From the cell containing the given text, extract its center point as (x, y) coordinate. 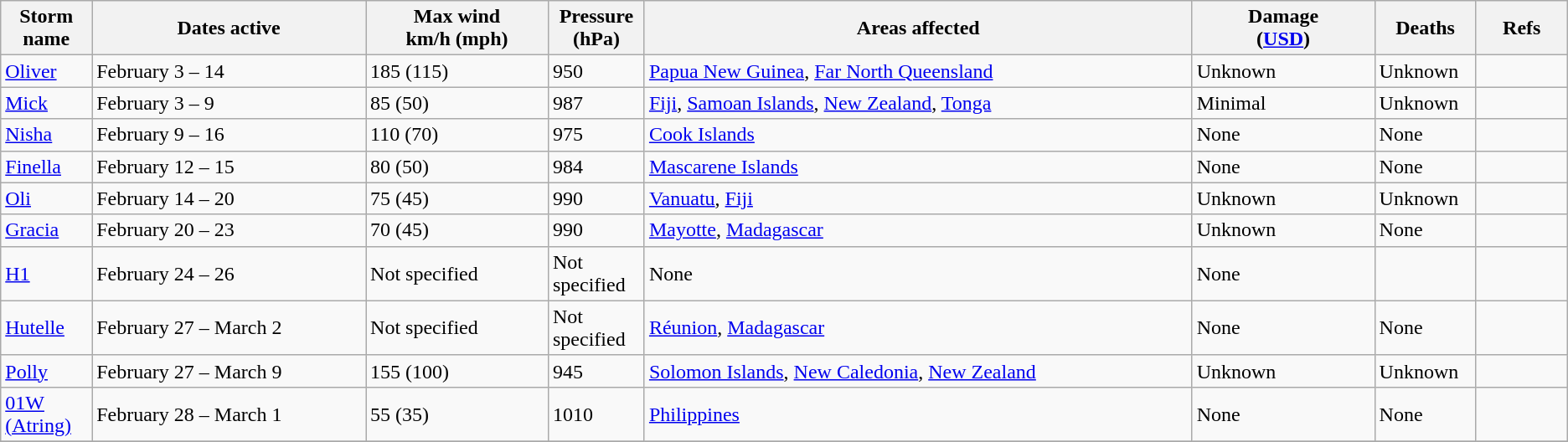
Papua New Guinea, Far North Queensland (918, 71)
984 (596, 167)
February 12 – 15 (230, 167)
85 (50) (457, 103)
Oli (47, 198)
Damage(USD) (1283, 28)
Vanuatu, Fiji (918, 198)
70 (45) (457, 230)
February 3 – 9 (230, 103)
Minimal (1283, 103)
1010 (596, 414)
February 27 – March 2 (230, 328)
Solomon Islands, New Caledonia, New Zealand (918, 371)
Mick (47, 103)
Hutelle (47, 328)
987 (596, 103)
Pressure(hPa) (596, 28)
Deaths (1426, 28)
945 (596, 371)
Mayotte, Madagascar (918, 230)
Cook Islands (918, 135)
February 24 – 26 (230, 273)
Fiji, Samoan Islands, New Zealand, Tonga (918, 103)
Polly (47, 371)
H1 (47, 273)
55 (35) (457, 414)
Nisha (47, 135)
Areas affected (918, 28)
February 20 – 23 (230, 230)
975 (596, 135)
February 27 – March 9 (230, 371)
Storm name (47, 28)
February 14 – 20 (230, 198)
75 (45) (457, 198)
950 (596, 71)
Philippines (918, 414)
185 (115) (457, 71)
Gracia (47, 230)
Mascarene Islands (918, 167)
February 9 – 16 (230, 135)
110 (70) (457, 135)
Oliver (47, 71)
Réunion, Madagascar (918, 328)
01W (Atring) (47, 414)
155 (100) (457, 371)
80 (50) (457, 167)
Dates active (230, 28)
February 28 – March 1 (230, 414)
Refs (1521, 28)
February 3 – 14 (230, 71)
Max windkm/h (mph) (457, 28)
Finella (47, 167)
